Find where the given text appears and provide that cell's center as (X, Y) coordinate. 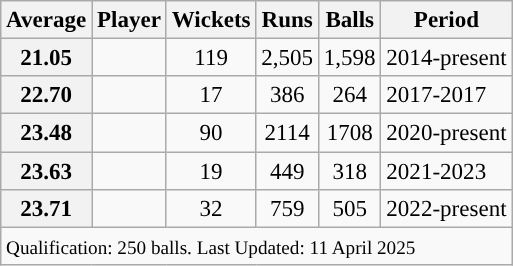
Period (446, 20)
264 (350, 95)
19 (211, 171)
Wickets (211, 20)
449 (288, 171)
17 (211, 95)
23.48 (46, 133)
2022-present (446, 209)
1,598 (350, 58)
21.05 (46, 58)
2114 (288, 133)
Average (46, 20)
22.70 (46, 95)
1708 (350, 133)
2021-2023 (446, 171)
Player (130, 20)
318 (350, 171)
Qualification: 250 balls. Last Updated: 11 April 2025 (256, 246)
Balls (350, 20)
2,505 (288, 58)
Runs (288, 20)
90 (211, 133)
119 (211, 58)
23.71 (46, 209)
386 (288, 95)
759 (288, 209)
2014-present (446, 58)
2020-present (446, 133)
23.63 (46, 171)
32 (211, 209)
2017-2017 (446, 95)
505 (350, 209)
